For the text-containing cell, return its midpoint in [X, Y] coordinate format. 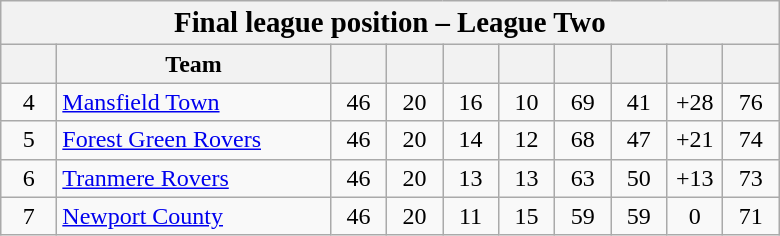
0 [695, 216]
5 [29, 140]
Forest Green Rovers [194, 140]
68 [583, 140]
6 [29, 178]
12 [527, 140]
63 [583, 178]
69 [583, 102]
4 [29, 102]
41 [639, 102]
10 [527, 102]
+28 [695, 102]
Mansfield Town [194, 102]
47 [639, 140]
7 [29, 216]
Final league position – League Two [390, 23]
+13 [695, 178]
14 [470, 140]
+21 [695, 140]
15 [527, 216]
73 [751, 178]
Team [194, 64]
71 [751, 216]
11 [470, 216]
74 [751, 140]
50 [639, 178]
16 [470, 102]
Tranmere Rovers [194, 178]
76 [751, 102]
Newport County [194, 216]
